Output the (x, y) coordinate of the center of the cell containing the given text.  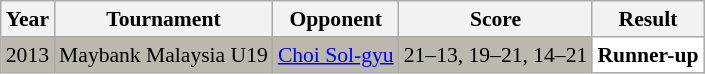
Tournament (164, 19)
Runner-up (648, 55)
Result (648, 19)
Choi Sol-gyu (336, 55)
Score (496, 19)
Opponent (336, 19)
21–13, 19–21, 14–21 (496, 55)
Year (28, 19)
Maybank Malaysia U19 (164, 55)
2013 (28, 55)
